Detect which cell encompasses the target text, then output its (X, Y) center coordinate. 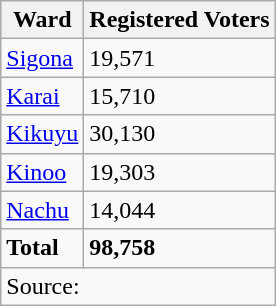
Sigona (42, 58)
19,571 (180, 58)
14,044 (180, 210)
Ward (42, 20)
Source: (138, 286)
30,130 (180, 134)
Total (42, 248)
Kikuyu (42, 134)
19,303 (180, 172)
Nachu (42, 210)
98,758 (180, 248)
Kinoo (42, 172)
15,710 (180, 96)
Registered Voters (180, 20)
Karai (42, 96)
